Return (X, Y) of the center of cell containing provided text 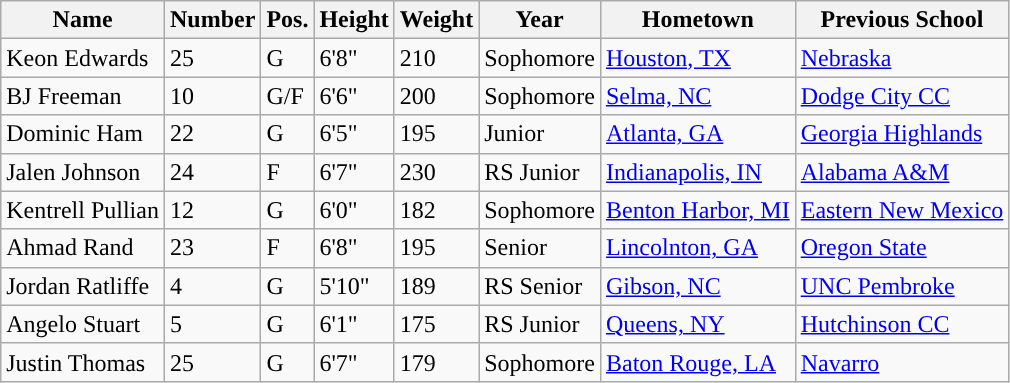
Angelo Stuart (83, 324)
Dominic Ham (83, 134)
Indianapolis, IN (698, 172)
10 (212, 96)
6'1" (354, 324)
Hometown (698, 20)
Previous School (902, 20)
Dodge City CC (902, 96)
UNC Pembroke (902, 286)
Nebraska (902, 58)
Keon Edwards (83, 58)
Oregon State (902, 248)
12 (212, 210)
G/F (288, 96)
6'5" (354, 134)
Georgia Highlands (902, 134)
230 (436, 172)
22 (212, 134)
Junior (540, 134)
Year (540, 20)
179 (436, 362)
Ahmad Rand (83, 248)
Benton Harbor, MI (698, 210)
182 (436, 210)
BJ Freeman (83, 96)
Number (212, 20)
Baton Rouge, LA (698, 362)
Senior (540, 248)
5 (212, 324)
Justin Thomas (83, 362)
6'6" (354, 96)
24 (212, 172)
6'0" (354, 210)
175 (436, 324)
Eastern New Mexico (902, 210)
Atlanta, GA (698, 134)
Weight (436, 20)
Lincolnton, GA (698, 248)
23 (212, 248)
Hutchinson CC (902, 324)
Jalen Johnson (83, 172)
Pos. (288, 20)
Gibson, NC (698, 286)
5'10" (354, 286)
189 (436, 286)
Kentrell Pullian (83, 210)
4 (212, 286)
Queens, NY (698, 324)
200 (436, 96)
210 (436, 58)
Jordan Ratliffe (83, 286)
Houston, TX (698, 58)
Height (354, 20)
Alabama A&M (902, 172)
Selma, NC (698, 96)
RS Senior (540, 286)
Navarro (902, 362)
Name (83, 20)
